Identify which cell holds the provided text, then report its (X, Y) central coordinate. 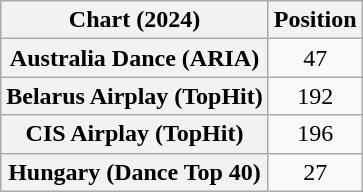
47 (315, 58)
Hungary (Dance Top 40) (135, 172)
CIS Airplay (TopHit) (135, 134)
192 (315, 96)
Belarus Airplay (TopHit) (135, 96)
196 (315, 134)
Chart (2024) (135, 20)
Position (315, 20)
27 (315, 172)
Australia Dance (ARIA) (135, 58)
